Return [x, y] of the center of cell containing provided text 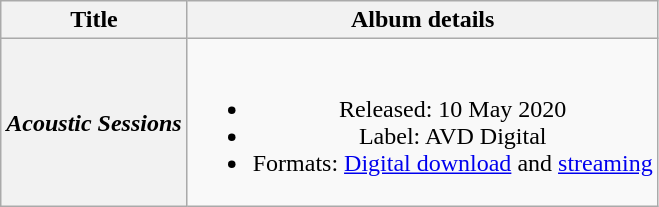
Title [94, 20]
Released: 10 May 2020Label: AVD DigitalFormats: Digital download and streaming [422, 122]
Album details [422, 20]
Acoustic Sessions [94, 122]
